From the cell containing the given text, extract its center point as (X, Y) coordinate. 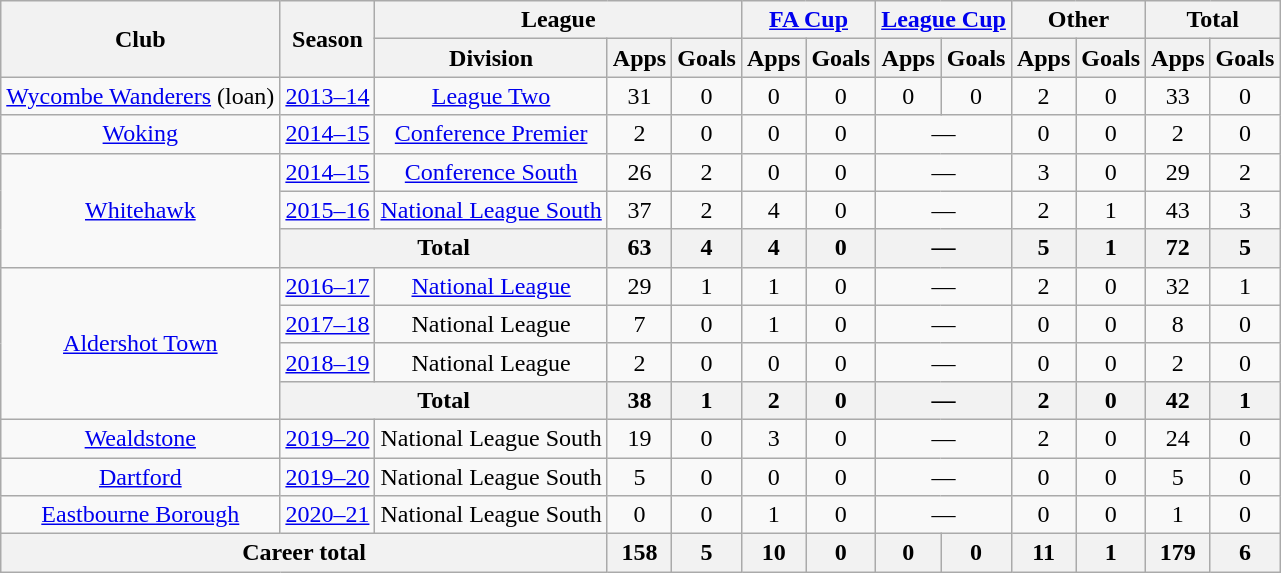
2020–21 (328, 515)
Whitehawk (140, 210)
League (558, 20)
63 (639, 248)
Other (1078, 20)
Season (328, 39)
32 (1178, 286)
158 (639, 553)
2015–16 (328, 210)
11 (1043, 553)
6 (1245, 553)
FA Cup (808, 20)
Club (140, 39)
Conference South (491, 172)
7 (639, 324)
League Cup (944, 20)
2016–17 (328, 286)
2013–14 (328, 96)
8 (1178, 324)
38 (639, 400)
Aldershot Town (140, 343)
42 (1178, 400)
24 (1178, 438)
Conference Premier (491, 134)
43 (1178, 210)
2018–19 (328, 362)
26 (639, 172)
Eastbourne Borough (140, 515)
Dartford (140, 477)
Wealdstone (140, 438)
31 (639, 96)
Career total (304, 553)
10 (773, 553)
179 (1178, 553)
33 (1178, 96)
Woking (140, 134)
2017–18 (328, 324)
League Two (491, 96)
37 (639, 210)
Division (491, 58)
72 (1178, 248)
19 (639, 438)
Wycombe Wanderers (loan) (140, 96)
